Capture the cell that displays the provided text and extract its (x, y) central coordinate. 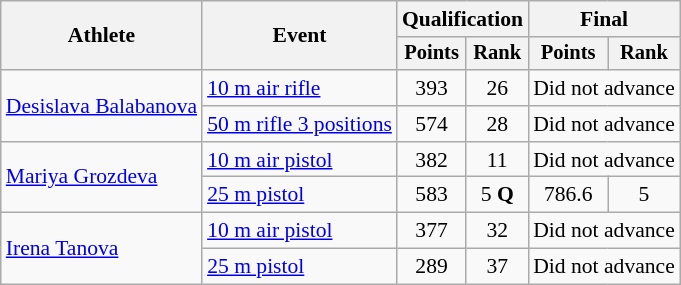
583 (432, 195)
786.6 (568, 195)
5 (644, 195)
393 (432, 88)
Event (300, 36)
382 (432, 160)
Qualification (462, 19)
Desislava Balabanova (102, 106)
37 (497, 267)
26 (497, 88)
5 Q (497, 195)
50 m rifle 3 positions (300, 124)
377 (432, 231)
289 (432, 267)
Final (604, 19)
574 (432, 124)
28 (497, 124)
Athlete (102, 36)
10 m air rifle (300, 88)
Mariya Grozdeva (102, 178)
32 (497, 231)
Irena Tanova (102, 248)
11 (497, 160)
